Provide the [x, y] coordinate of the cell's center where the given text is located.  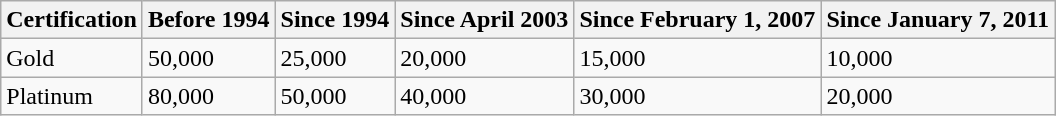
10,000 [938, 58]
15,000 [698, 58]
Platinum [72, 96]
Since 1994 [335, 20]
30,000 [698, 96]
25,000 [335, 58]
Certification [72, 20]
Since January 7, 2011 [938, 20]
Since February 1, 2007 [698, 20]
80,000 [208, 96]
40,000 [484, 96]
Before 1994 [208, 20]
Since April 2003 [484, 20]
Gold [72, 58]
